Search for the cell housing the specified text and yield its [x, y] center coordinate. 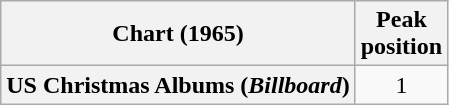
Peakposition [401, 34]
US Christmas Albums (Billboard) [178, 85]
1 [401, 85]
Chart (1965) [178, 34]
